Extract the (x, y) coordinate from the center of the cell holding the provided text.  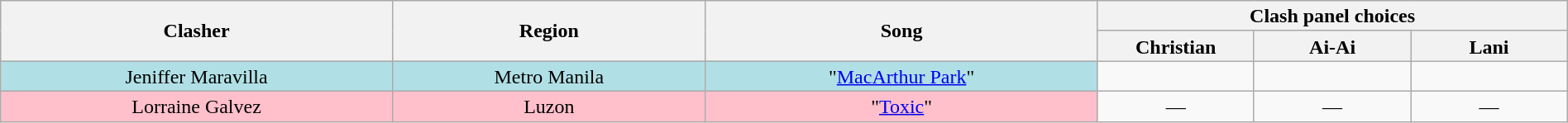
Luzon (549, 106)
Clash panel choices (1332, 17)
Clasher (197, 31)
Lani (1489, 46)
Christian (1176, 46)
"MacArthur Park" (901, 76)
Ai-Ai (1331, 46)
Metro Manila (549, 76)
Jeniffer Maravilla (197, 76)
Region (549, 31)
"Toxic" (901, 106)
Lorraine Galvez (197, 106)
Song (901, 31)
